Output the [x, y] coordinate of the center of the cell containing the given text.  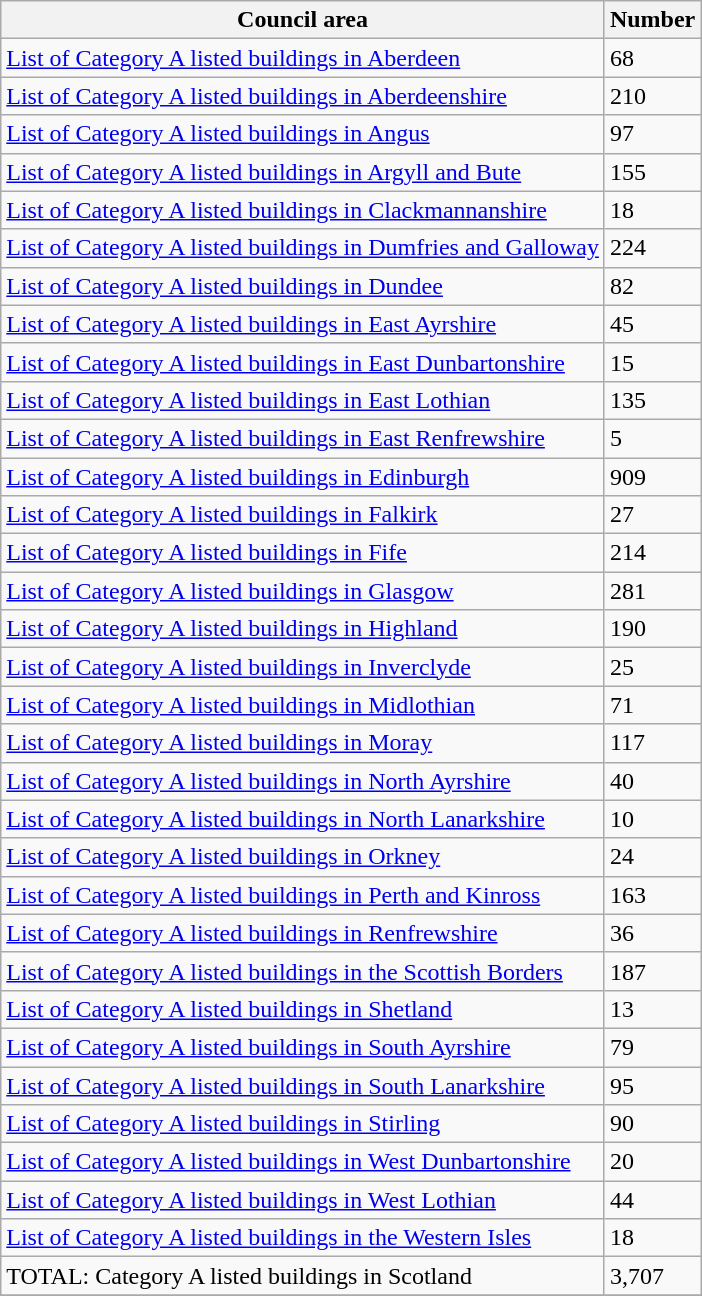
List of Category A listed buildings in Highland [303, 629]
24 [652, 857]
135 [652, 400]
Number [652, 20]
List of Category A listed buildings in Midlothian [303, 705]
909 [652, 477]
List of Category A listed buildings in Clackmannanshire [303, 210]
40 [652, 781]
163 [652, 895]
95 [652, 1085]
List of Category A listed buildings in South Lanarkshire [303, 1085]
List of Category A listed buildings in South Ayrshire [303, 1047]
List of Category A listed buildings in Orkney [303, 857]
List of Category A listed buildings in North Lanarkshire [303, 819]
45 [652, 324]
List of Category A listed buildings in East Renfrewshire [303, 438]
224 [652, 248]
List of Category A listed buildings in Aberdeenshire [303, 96]
68 [652, 58]
List of Category A listed buildings in Aberdeen [303, 58]
List of Category A listed buildings in East Dunbartonshire [303, 362]
List of Category A listed buildings in the Western Isles [303, 1238]
List of Category A listed buildings in North Ayrshire [303, 781]
82 [652, 286]
List of Category A listed buildings in Glasgow [303, 591]
15 [652, 362]
List of Category A listed buildings in Stirling [303, 1124]
13 [652, 1009]
187 [652, 971]
List of Category A listed buildings in Edinburgh [303, 477]
List of Category A listed buildings in West Dunbartonshire [303, 1162]
List of Category A listed buildings in Argyll and Bute [303, 172]
79 [652, 1047]
20 [652, 1162]
List of Category A listed buildings in Inverclyde [303, 667]
10 [652, 819]
117 [652, 743]
155 [652, 172]
190 [652, 629]
214 [652, 553]
3,707 [652, 1276]
97 [652, 134]
25 [652, 667]
Council area [303, 20]
90 [652, 1124]
List of Category A listed buildings in Falkirk [303, 515]
List of Category A listed buildings in Renfrewshire [303, 933]
44 [652, 1200]
List of Category A listed buildings in Dundee [303, 286]
210 [652, 96]
27 [652, 515]
List of Category A listed buildings in Shetland [303, 1009]
List of Category A listed buildings in Moray [303, 743]
List of Category A listed buildings in Perth and Kinross [303, 895]
List of Category A listed buildings in the Scottish Borders [303, 971]
List of Category A listed buildings in West Lothian [303, 1200]
281 [652, 591]
List of Category A listed buildings in Fife [303, 553]
5 [652, 438]
List of Category A listed buildings in East Ayrshire [303, 324]
71 [652, 705]
36 [652, 933]
List of Category A listed buildings in East Lothian [303, 400]
List of Category A listed buildings in Dumfries and Galloway [303, 248]
TOTAL: Category A listed buildings in Scotland [303, 1276]
List of Category A listed buildings in Angus [303, 134]
